Determine the [X, Y] coordinate at the center of the cell enclosing the given text.  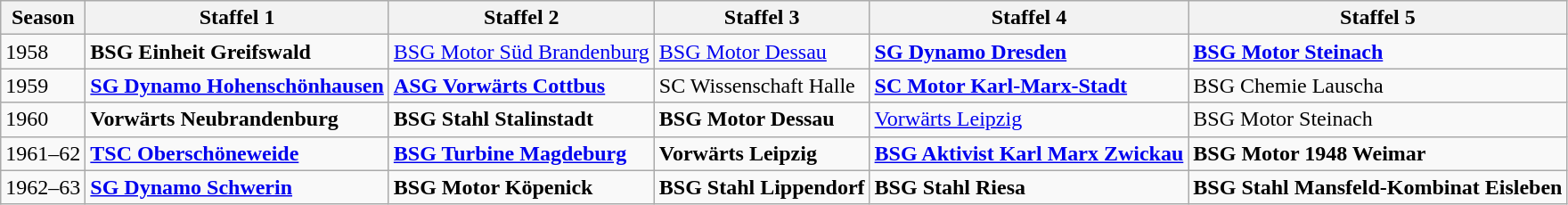
BSG Stahl Mansfeld-Kombinat Eisleben [1377, 187]
1961–62 [43, 153]
ASG Vorwärts Cottbus [521, 86]
Staffel 1 [237, 18]
BSG Stahl Lippendorf [762, 187]
Staffel 4 [1029, 18]
BSG Motor 1948 Weimar [1377, 153]
BSG Aktivist Karl Marx Zwickau [1029, 153]
BSG Motor Süd Brandenburg [521, 52]
BSG Stahl Stalinstadt [521, 119]
Season [43, 18]
BSG Stahl Riesa [1029, 187]
SC Motor Karl-Marx-Stadt [1029, 86]
SG Dynamo Dresden [1029, 52]
SG Dynamo Hohenschönhausen [237, 86]
BSG Einheit Greifswald [237, 52]
BSG Turbine Magdeburg [521, 153]
Staffel 2 [521, 18]
BSG Chemie Lauscha [1377, 86]
SG Dynamo Schwerin [237, 187]
Staffel 5 [1377, 18]
Vorwärts Neubrandenburg [237, 119]
BSG Motor Köpenick [521, 187]
1958 [43, 52]
1960 [43, 119]
SC Wissenschaft Halle [762, 86]
1959 [43, 86]
1962–63 [43, 187]
TSC Oberschöneweide [237, 153]
Staffel 3 [762, 18]
